Provide the (X, Y) coordinate of the cell's center where the given text is located.  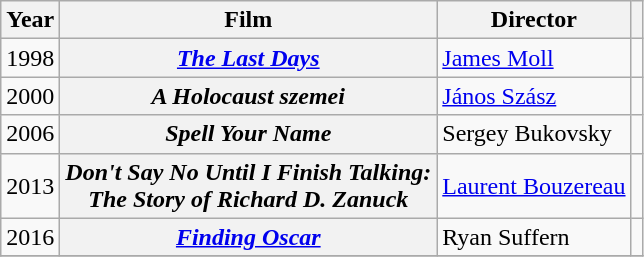
Film (248, 20)
Ryan Suffern (534, 237)
Director (534, 20)
2016 (30, 237)
2013 (30, 186)
János Szász (534, 96)
Spell Your Name (248, 134)
James Moll (534, 58)
A Holocaust szemei (248, 96)
The Last Days (248, 58)
Finding Oscar (248, 237)
Laurent Bouzereau (534, 186)
2006 (30, 134)
Don't Say No Until I Finish Talking:The Story of Richard D. Zanuck (248, 186)
2000 (30, 96)
Year (30, 20)
Sergey Bukovsky (534, 134)
1998 (30, 58)
